Provide the [x, y] coordinate of the cell's center where the given text is located.  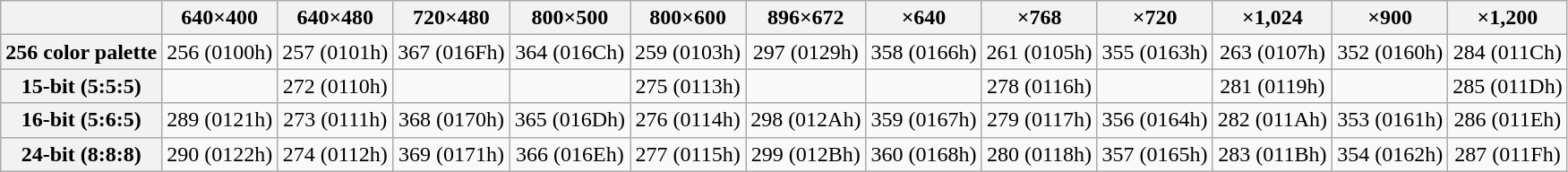
272 (0110h) [335, 86]
259 (0103h) [688, 52]
257 (0101h) [335, 52]
256 color palette [81, 52]
×1,200 [1508, 18]
800×500 [570, 18]
281 (0119h) [1272, 86]
284 (011Ch) [1508, 52]
354 (0162h) [1390, 154]
365 (016Dh) [570, 120]
261 (0105h) [1039, 52]
358 (0166h) [924, 52]
283 (011Bh) [1272, 154]
280 (0118h) [1039, 154]
16-bit (5:6:5) [81, 120]
640×400 [220, 18]
×900 [1390, 18]
368 (0170h) [451, 120]
276 (0114h) [688, 120]
×768 [1039, 18]
263 (0107h) [1272, 52]
353 (0161h) [1390, 120]
274 (0112h) [335, 154]
286 (011Eh) [1508, 120]
369 (0171h) [451, 154]
359 (0167h) [924, 120]
290 (0122h) [220, 154]
275 (0113h) [688, 86]
800×600 [688, 18]
299 (012Bh) [806, 154]
360 (0168h) [924, 154]
352 (0160h) [1390, 52]
720×480 [451, 18]
256 (0100h) [220, 52]
×640 [924, 18]
273 (0111h) [335, 120]
298 (012Ah) [806, 120]
278 (0116h) [1039, 86]
356 (0164h) [1155, 120]
357 (0165h) [1155, 154]
15-bit (5:5:5) [81, 86]
366 (016Eh) [570, 154]
640×480 [335, 18]
×1,024 [1272, 18]
282 (011Ah) [1272, 120]
364 (016Ch) [570, 52]
355 (0163h) [1155, 52]
279 (0117h) [1039, 120]
285 (011Dh) [1508, 86]
896×672 [806, 18]
289 (0121h) [220, 120]
×720 [1155, 18]
367 (016Fh) [451, 52]
24-bit (8:8:8) [81, 154]
297 (0129h) [806, 52]
287 (011Fh) [1508, 154]
277 (0115h) [688, 154]
